From the cell containing the given text, extract its center point as [X, Y] coordinate. 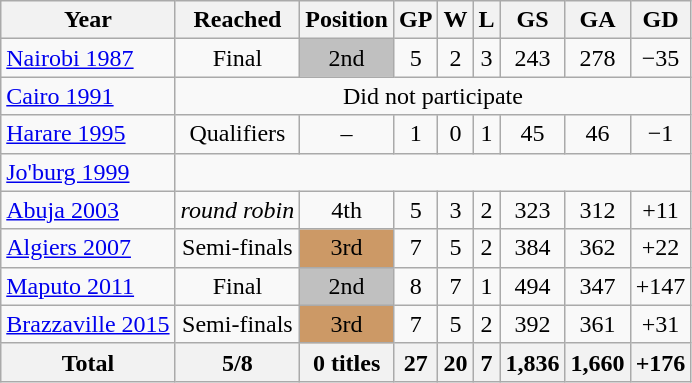
362 [598, 248]
243 [532, 58]
4th [347, 210]
Position [347, 20]
494 [532, 286]
– [347, 134]
Year [88, 20]
384 [532, 248]
L [486, 20]
Harare 1995 [88, 134]
Total [88, 362]
+22 [660, 248]
Nairobi 1987 [88, 58]
−35 [660, 58]
Jo'burg 1999 [88, 172]
Qualifiers [238, 134]
392 [532, 324]
+176 [660, 362]
Algiers 2007 [88, 248]
GD [660, 20]
+31 [660, 324]
312 [598, 210]
0 [456, 134]
Did not participate [433, 96]
Brazzaville 2015 [88, 324]
46 [598, 134]
Abuja 2003 [88, 210]
27 [415, 362]
5/8 [238, 362]
347 [598, 286]
+11 [660, 210]
Cairo 1991 [88, 96]
Maputo 2011 [88, 286]
20 [456, 362]
1,836 [532, 362]
Reached [238, 20]
361 [598, 324]
W [456, 20]
GP [415, 20]
GS [532, 20]
0 titles [347, 362]
GA [598, 20]
1,660 [598, 362]
+147 [660, 286]
323 [532, 210]
278 [598, 58]
8 [415, 286]
−1 [660, 134]
round robin [238, 210]
45 [532, 134]
